Identify which cell holds the provided text, then report its [X, Y] central coordinate. 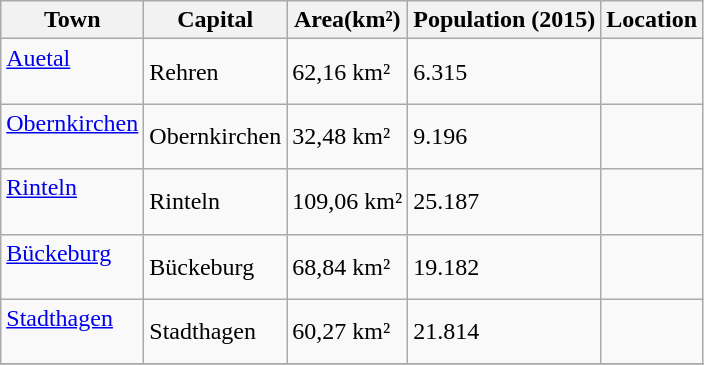
62,16 km² [348, 72]
Location [652, 20]
Town [72, 20]
Capital [216, 20]
21.814 [504, 332]
109,06 km² [348, 202]
Rehren [216, 72]
Area(km²) [348, 20]
19.182 [504, 266]
9.196 [504, 136]
32,48 km² [348, 136]
6.315 [504, 72]
60,27 km² [348, 332]
25.187 [504, 202]
Population (2015) [504, 20]
68,84 km² [348, 266]
Auetal [72, 72]
